Return [x, y] of the center of cell containing provided text 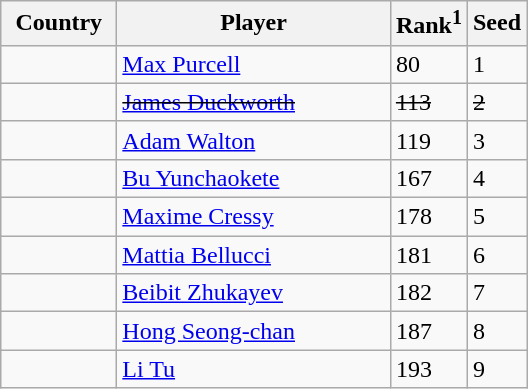
80 [428, 64]
3 [496, 140]
167 [428, 178]
Maxime Cressy [254, 217]
178 [428, 217]
Beibit Zhukayev [254, 293]
Player [254, 24]
181 [428, 255]
182 [428, 293]
James Duckworth [254, 102]
Hong Seong-chan [254, 331]
Bu Yunchaokete [254, 178]
113 [428, 102]
Seed [496, 24]
193 [428, 369]
Li Tu [254, 369]
5 [496, 217]
7 [496, 293]
1 [496, 64]
2 [496, 102]
4 [496, 178]
187 [428, 331]
Mattia Bellucci [254, 255]
9 [496, 369]
Rank1 [428, 24]
6 [496, 255]
8 [496, 331]
Max Purcell [254, 64]
119 [428, 140]
Adam Walton [254, 140]
Country [59, 24]
